Search for the cell housing the specified text and yield its (x, y) center coordinate. 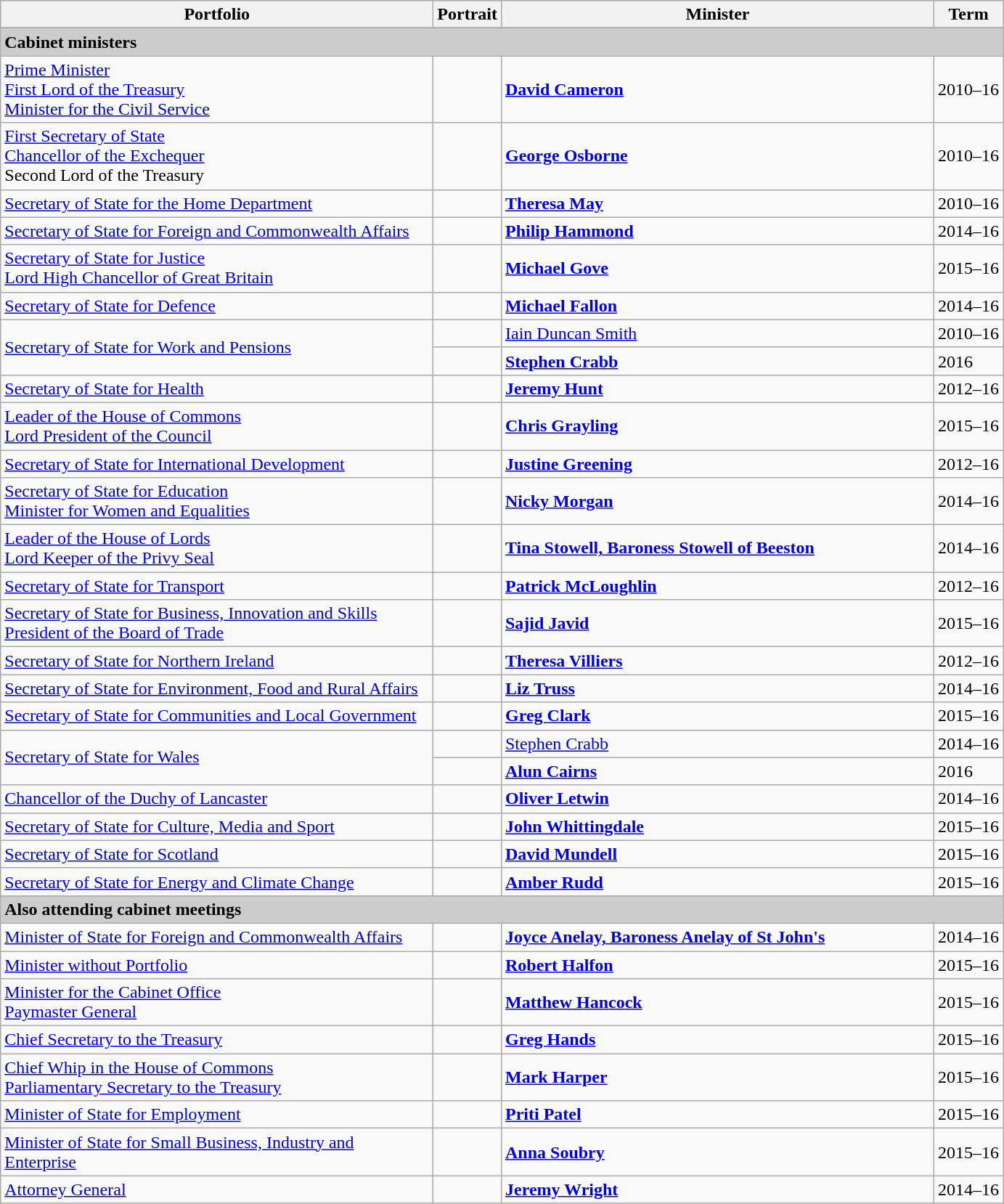
Jeremy Wright (717, 1189)
Minister of State for Foreign and Commonwealth Affairs (217, 937)
Secretary of State for Transport (217, 586)
George Osborne (717, 156)
David Cameron (717, 89)
Secretary of State for Scotland (217, 854)
Secretary of State for Justice Lord High Chancellor of Great Britain (217, 269)
Liz Truss (717, 688)
Minister of State for Small Business, Industry and Enterprise (217, 1152)
Secretary of State for Wales (217, 757)
Robert Halfon (717, 965)
Greg Clark (717, 716)
Tina Stowell, Baroness Stowell of Beeston (717, 549)
Chancellor of the Duchy of Lancaster (217, 799)
Michael Gove (717, 269)
Leader of the House of CommonsLord President of the Council (217, 426)
Secretary of State for Energy and Climate Change (217, 882)
Secretary of State for EducationMinister for Women and Equalities (217, 501)
Portrait (468, 15)
Minister (717, 15)
Jeremy Hunt (717, 389)
First Secretary of StateChancellor of the Exchequer Second Lord of the Treasury (217, 156)
Term (968, 15)
Secretary of State for International Development (217, 464)
Matthew Hancock (717, 1002)
Secretary of State for Northern Ireland (217, 661)
Amber Rudd (717, 882)
Secretary of State for Business, Innovation and SkillsPresident of the Board of Trade (217, 623)
Minister without Portfolio (217, 965)
Minister of State for Employment (217, 1115)
Oliver Letwin (717, 799)
Justine Greening (717, 464)
Nicky Morgan (717, 501)
Prime MinisterFirst Lord of the TreasuryMinister for the Civil Service (217, 89)
Chief Secretary to the Treasury (217, 1040)
Secretary of State for Defence (217, 306)
Chief Whip in the House of CommonsParliamentary Secretary to the Treasury (217, 1078)
Secretary of State for Environment, Food and Rural Affairs (217, 688)
Cabinet ministers (502, 42)
David Mundell (717, 854)
Theresa May (717, 203)
Secretary of State for Culture, Media and Sport (217, 826)
Theresa Villiers (717, 661)
Anna Soubry (717, 1152)
Attorney General (217, 1189)
Also attending cabinet meetings (502, 909)
Secretary of State for Health (217, 389)
John Whittingdale (717, 826)
Alun Cairns (717, 771)
Minister for the Cabinet OfficePaymaster General (217, 1002)
Portfolio (217, 15)
Iain Duncan Smith (717, 333)
Secretary of State for Foreign and Commonwealth Affairs (217, 231)
Patrick McLoughlin (717, 586)
Chris Grayling (717, 426)
Philip Hammond (717, 231)
Secretary of State for the Home Department (217, 203)
Priti Patel (717, 1115)
Joyce Anelay, Baroness Anelay of St John's (717, 937)
Sajid Javid (717, 623)
Mark Harper (717, 1078)
Leader of the House of LordsLord Keeper of the Privy Seal (217, 549)
Secretary of State for Work and Pensions (217, 347)
Michael Fallon (717, 306)
Secretary of State for Communities and Local Government (217, 716)
Greg Hands (717, 1040)
